Find where the given text appears and provide that cell's center as (X, Y) coordinate. 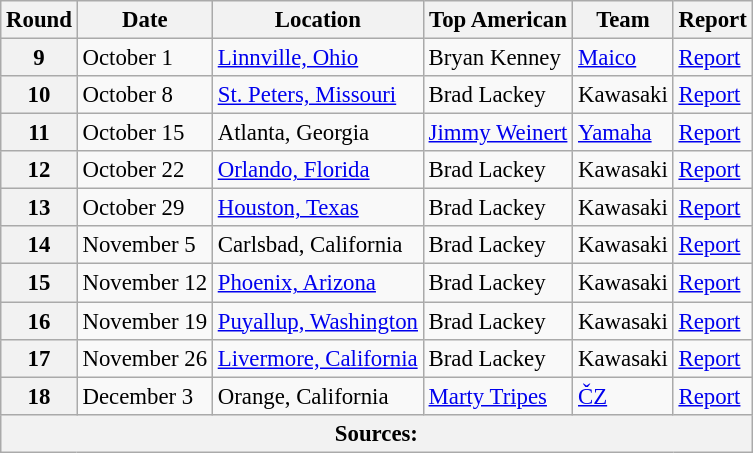
18 (39, 396)
October 1 (144, 58)
Phoenix, Arizona (318, 283)
November 19 (144, 321)
13 (39, 208)
St. Peters, Missouri (318, 95)
October 8 (144, 95)
November 26 (144, 358)
Team (623, 20)
11 (39, 133)
10 (39, 95)
Orange, California (318, 396)
Sources: (376, 433)
Yamaha (623, 133)
9 (39, 58)
Bryan Kenney (498, 58)
October 15 (144, 133)
ČZ (623, 396)
17 (39, 358)
Houston, Texas (318, 208)
Orlando, Florida (318, 170)
Atlanta, Georgia (318, 133)
Puyallup, Washington (318, 321)
Jimmy Weinert (498, 133)
14 (39, 245)
Linnville, Ohio (318, 58)
Marty Tripes (498, 396)
November 12 (144, 283)
15 (39, 283)
12 (39, 170)
Carlsbad, California (318, 245)
Maico (623, 58)
October 29 (144, 208)
November 5 (144, 245)
December 3 (144, 396)
Location (318, 20)
16 (39, 321)
October 22 (144, 170)
Livermore, California (318, 358)
Top American (498, 20)
Round (39, 20)
Date (144, 20)
